Detect which cell encompasses the target text, then output its (x, y) center coordinate. 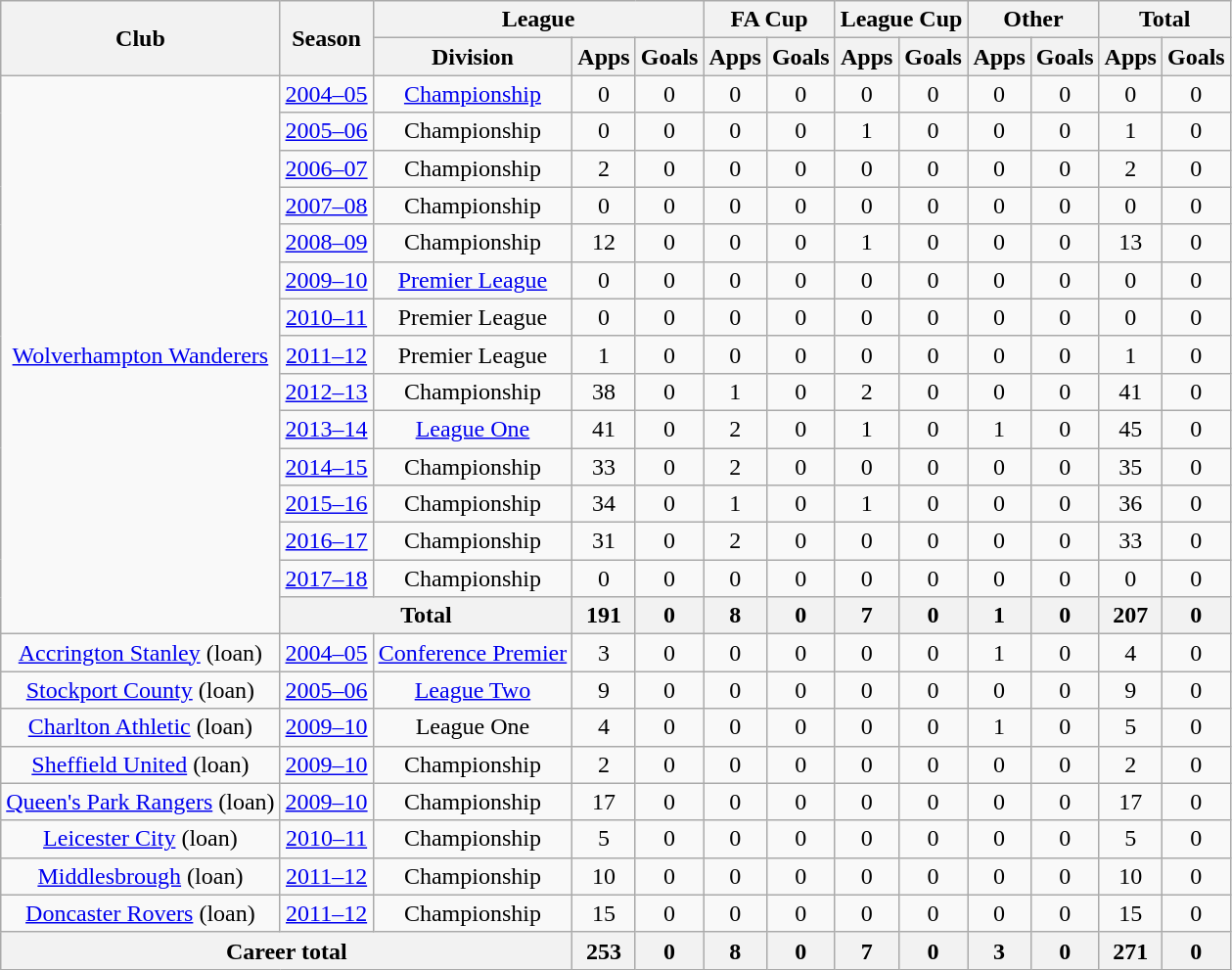
League Two (473, 690)
207 (1130, 616)
Career total (287, 950)
FA Cup (769, 20)
34 (604, 504)
Division (473, 57)
Doncaster Rovers (loan) (141, 913)
31 (604, 541)
Other (1033, 20)
Middlesbrough (loan) (141, 876)
12 (604, 243)
271 (1130, 950)
2015–16 (327, 504)
36 (1130, 504)
Sheffield United (loan) (141, 764)
191 (604, 616)
2016–17 (327, 541)
13 (1130, 243)
Club (141, 38)
2013–14 (327, 429)
38 (604, 392)
2007–08 (327, 206)
2012–13 (327, 392)
35 (1130, 467)
Queen's Park Rangers (loan) (141, 802)
253 (604, 950)
Season (327, 38)
Accrington Stanley (loan) (141, 653)
2017–18 (327, 578)
2014–15 (327, 467)
League (538, 20)
45 (1130, 429)
Charlton Athletic (loan) (141, 727)
Leicester City (loan) (141, 839)
2008–09 (327, 243)
Stockport County (loan) (141, 690)
2006–07 (327, 168)
League Cup (901, 20)
Conference Premier (473, 653)
Wolverhampton Wanderers (141, 354)
